Return [X, Y] of the center of cell containing provided text 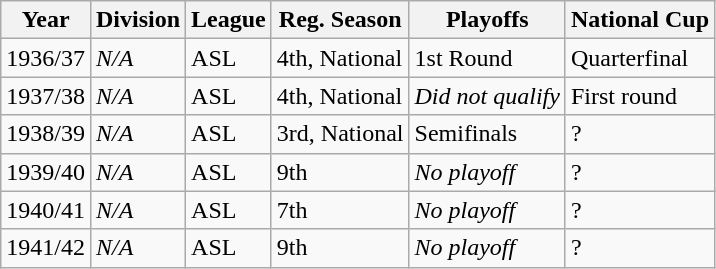
First round [640, 96]
National Cup [640, 20]
League [229, 20]
Semifinals [487, 134]
Division [138, 20]
Playoffs [487, 20]
1940/41 [46, 210]
1936/37 [46, 58]
1st Round [487, 58]
1941/42 [46, 248]
1938/39 [46, 134]
Year [46, 20]
Reg. Season [340, 20]
1939/40 [46, 172]
7th [340, 210]
1937/38 [46, 96]
Did not qualify [487, 96]
3rd, National [340, 134]
Quarterfinal [640, 58]
